Provide the (X, Y) coordinate of the cell's center where the given text is located.  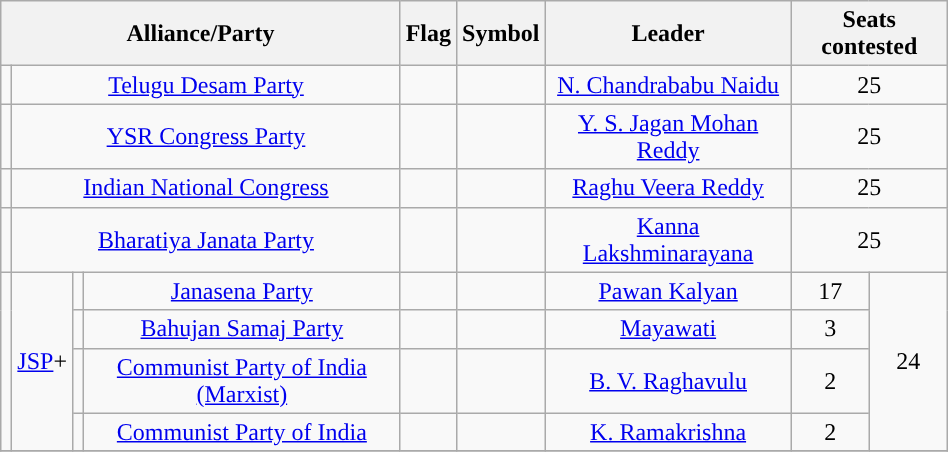
Pawan Kalyan (668, 291)
K. Ramakrishna (668, 432)
Flag (428, 34)
Leader (668, 34)
3 (830, 329)
YSR Congress Party (206, 136)
Bharatiya Janata Party (206, 240)
Indian National Congress (206, 188)
Communist Party of India (Marxist) (242, 380)
B. V. Raghavulu (668, 380)
Kanna Lakshminarayana (668, 240)
24 (908, 362)
N. Chandrababu Naidu (668, 85)
17 (830, 291)
Symbol (501, 34)
Bahujan Samaj Party (242, 329)
Raghu Veera Reddy (668, 188)
JSP+ (42, 362)
Y. S. Jagan Mohan Reddy (668, 136)
Seats contested (869, 34)
Telugu Desam Party (206, 85)
Alliance/Party (200, 34)
Janasena Party (242, 291)
Communist Party of India (242, 432)
Mayawati (668, 329)
